Return the (X, Y) coordinate for the center point of the cell that contains the specified text.  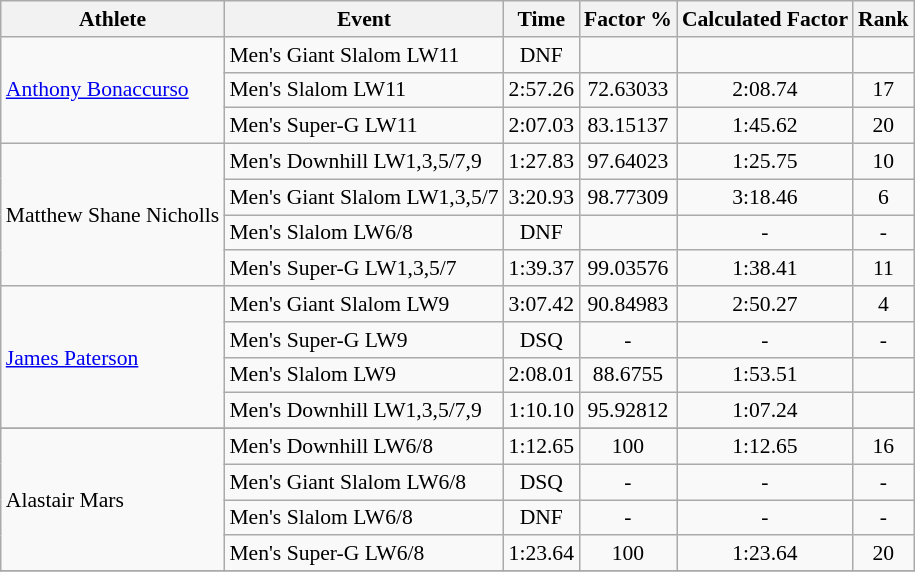
Men's Giant Slalom LW9 (364, 304)
Men's Downhill LW6/8 (364, 447)
10 (884, 162)
90.84983 (628, 304)
Athlete (113, 19)
98.77309 (628, 197)
Rank (884, 19)
3:20.93 (542, 197)
1:53.51 (765, 375)
Men's Super-G LW1,3,5/7 (364, 269)
Men's Super-G LW9 (364, 340)
2:07.03 (542, 126)
17 (884, 90)
Men's Super-G LW11 (364, 126)
1:45.62 (765, 126)
4 (884, 304)
Men's Super-G LW6/8 (364, 554)
Event (364, 19)
Alastair Mars (113, 500)
Men's Giant Slalom LW11 (364, 55)
1:07.24 (765, 411)
95.92812 (628, 411)
16 (884, 447)
1:27.83 (542, 162)
Calculated Factor (765, 19)
Men's Giant Slalom LW1,3,5/7 (364, 197)
6 (884, 197)
1:39.37 (542, 269)
2:08.01 (542, 375)
11 (884, 269)
83.15137 (628, 126)
Men's Giant Slalom LW6/8 (364, 482)
88.6755 (628, 375)
James Paterson (113, 357)
2:57.26 (542, 90)
99.03576 (628, 269)
72.63033 (628, 90)
1:25.75 (765, 162)
1:10.10 (542, 411)
Matthew Shane Nicholls (113, 215)
Time (542, 19)
Anthony Bonaccurso (113, 90)
1:38.41 (765, 269)
3:18.46 (765, 197)
2:08.74 (765, 90)
2:50.27 (765, 304)
3:07.42 (542, 304)
Men's Slalom LW9 (364, 375)
Factor % (628, 19)
Men's Slalom LW11 (364, 90)
97.64023 (628, 162)
